Return the [X, Y] coordinate for the center point of the cell that contains the specified text.  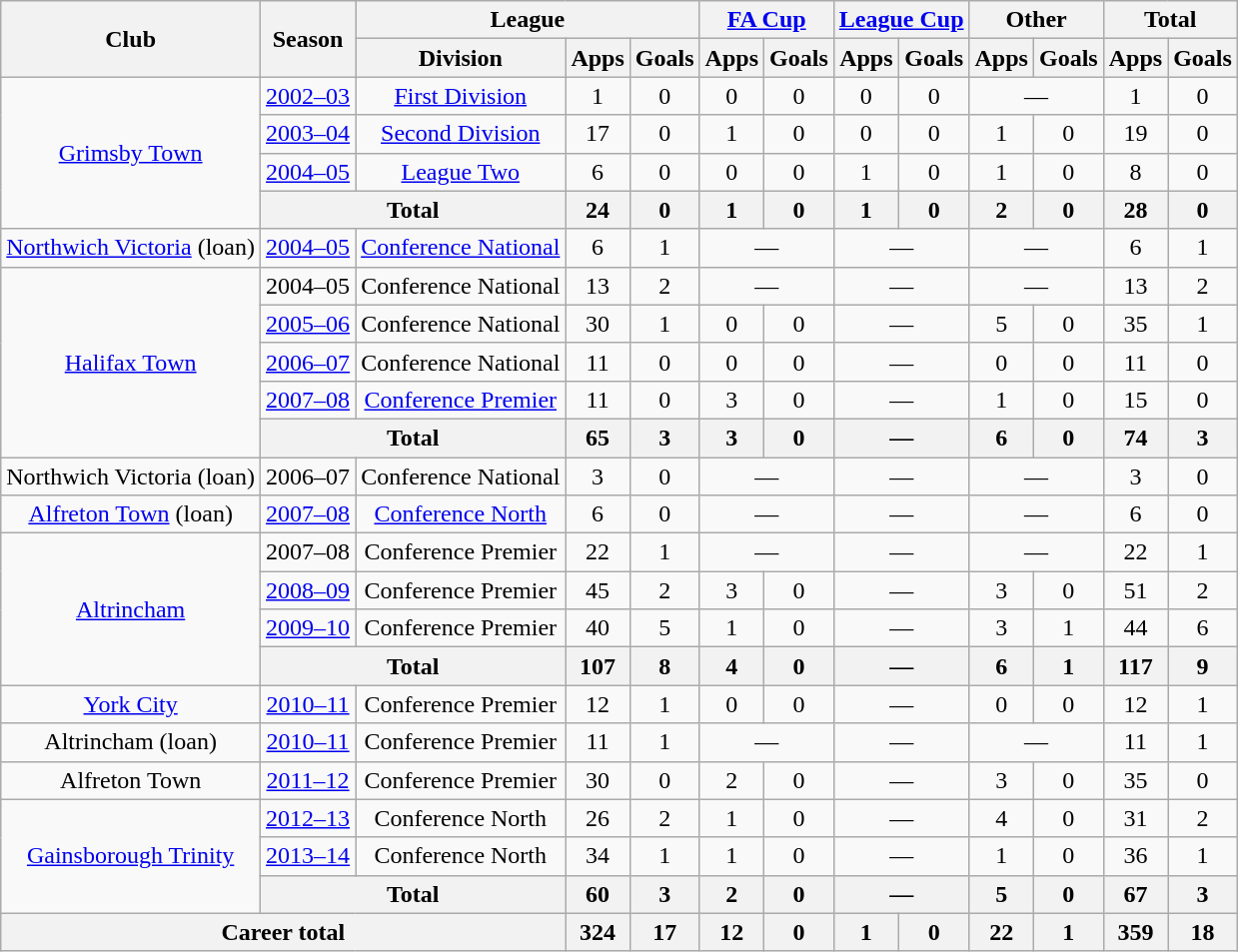
League [528, 20]
9 [1203, 666]
67 [1135, 894]
League Cup [901, 20]
Grimsby Town [131, 153]
26 [598, 818]
Season [308, 39]
York City [131, 704]
324 [598, 932]
45 [598, 590]
40 [598, 628]
359 [1135, 932]
24 [598, 210]
Club [131, 39]
117 [1135, 666]
Other [1036, 20]
15 [1135, 400]
107 [598, 666]
19 [1135, 134]
Halifax Town [131, 362]
League Two [461, 172]
2009–10 [308, 628]
First Division [461, 96]
Career total [284, 932]
44 [1135, 628]
FA Cup [766, 20]
31 [1135, 818]
Second Division [461, 134]
74 [1135, 438]
Alfreton Town [131, 780]
Alfreton Town (loan) [131, 514]
34 [598, 856]
65 [598, 438]
28 [1135, 210]
Division [461, 58]
60 [598, 894]
2005–06 [308, 324]
Altrincham (loan) [131, 742]
2003–04 [308, 134]
2011–12 [308, 780]
2008–09 [308, 590]
36 [1135, 856]
51 [1135, 590]
2002–03 [308, 96]
Altrincham [131, 609]
2013–14 [308, 856]
Gainsborough Trinity [131, 856]
18 [1203, 932]
2012–13 [308, 818]
